For the text-containing cell, return its midpoint in (X, Y) coordinate format. 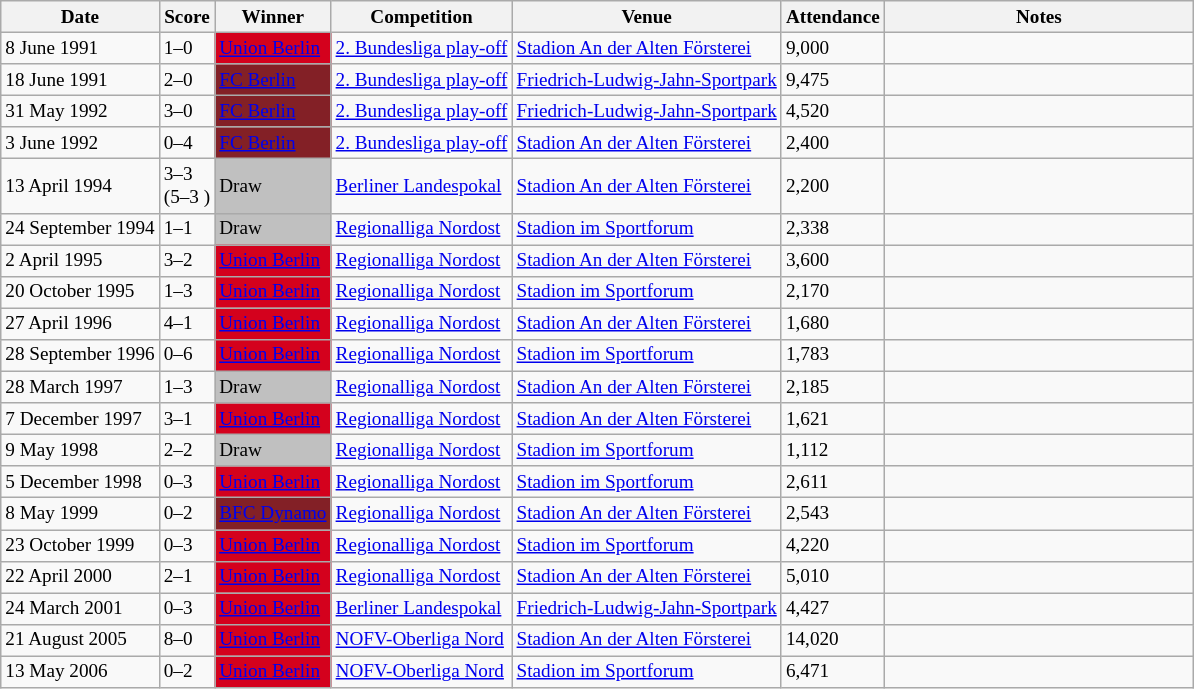
13 April 1994 (80, 186)
7 December 1997 (80, 419)
27 April 1996 (80, 324)
14,020 (832, 640)
2,400 (832, 143)
3–3 (5–3 ) (187, 186)
4,220 (832, 545)
24 September 1994 (80, 229)
3 June 1992 (80, 143)
3–2 (187, 261)
BFC Dynamo (273, 514)
2,611 (832, 482)
Date (80, 17)
Score (187, 17)
4,520 (832, 111)
0–6 (187, 355)
1–0 (187, 48)
13 May 2006 (80, 672)
Competition (422, 17)
31 May 1992 (80, 111)
8–0 (187, 640)
Venue (646, 17)
Notes (1038, 17)
2 April 1995 (80, 261)
8 May 1999 (80, 514)
9 May 1998 (80, 450)
2–2 (187, 450)
4,427 (832, 609)
1,783 (832, 355)
3–0 (187, 111)
1,680 (832, 324)
22 April 2000 (80, 577)
2,338 (832, 229)
0–4 (187, 143)
8 June 1991 (80, 48)
20 October 1995 (80, 292)
2,543 (832, 514)
23 October 1999 (80, 545)
5 December 1998 (80, 482)
Attendance (832, 17)
1,112 (832, 450)
9,475 (832, 80)
21 August 2005 (80, 640)
2,170 (832, 292)
18 June 1991 (80, 80)
3–1 (187, 419)
1–1 (187, 229)
5,010 (832, 577)
4–1 (187, 324)
2,185 (832, 387)
28 March 1997 (80, 387)
3,600 (832, 261)
2,200 (832, 186)
6,471 (832, 672)
2–0 (187, 80)
Winner (273, 17)
24 March 2001 (80, 609)
28 September 1996 (80, 355)
1,621 (832, 419)
2–1 (187, 577)
9,000 (832, 48)
